Find where the given text appears and provide that cell's center as (x, y) coordinate. 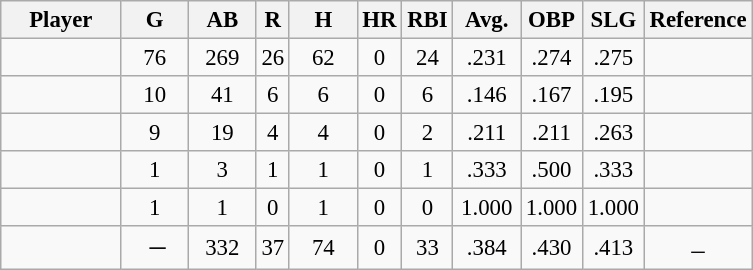
10 (155, 95)
R (272, 20)
9 (155, 133)
.384 (487, 248)
74 (323, 248)
.275 (613, 58)
AB (223, 20)
2 (428, 133)
19 (223, 133)
332 (223, 248)
SLG (613, 20)
.146 (487, 95)
3 (223, 170)
Reference (698, 20)
26 (272, 58)
OBP (552, 20)
G (155, 20)
76 (155, 58)
.167 (552, 95)
24 (428, 58)
269 (223, 58)
.274 (552, 58)
41 (223, 95)
.500 (552, 170)
.195 (613, 95)
.231 (487, 58)
33 (428, 248)
62 (323, 58)
Avg. (487, 20)
.430 (552, 248)
RBI (428, 20)
.413 (613, 248)
H (323, 20)
.263 (613, 133)
37 (272, 248)
Player (61, 20)
HR (380, 20)
